Pinpoint the cell where the given text exists, returning its [x, y] midpoint coordinate. 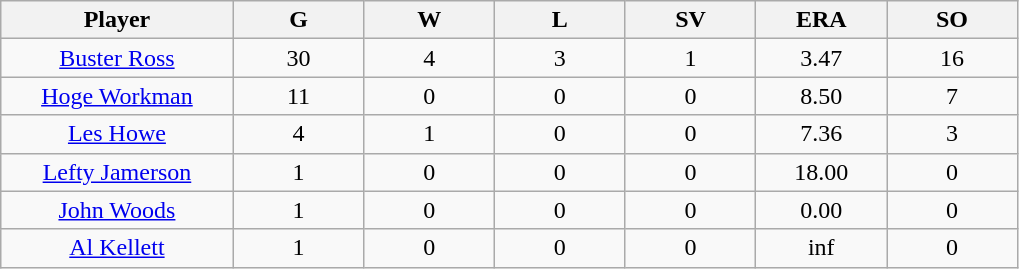
W [430, 20]
Les Howe [117, 134]
inf [822, 248]
3.47 [822, 58]
Al Kellett [117, 248]
18.00 [822, 172]
Hoge Workman [117, 96]
Player [117, 20]
SO [952, 20]
ERA [822, 20]
16 [952, 58]
L [560, 20]
7.36 [822, 134]
John Woods [117, 210]
0.00 [822, 210]
8.50 [822, 96]
Lefty Jamerson [117, 172]
SV [690, 20]
G [298, 20]
Buster Ross [117, 58]
30 [298, 58]
11 [298, 96]
7 [952, 96]
